Identify which cell holds the provided text, then report its [X, Y] central coordinate. 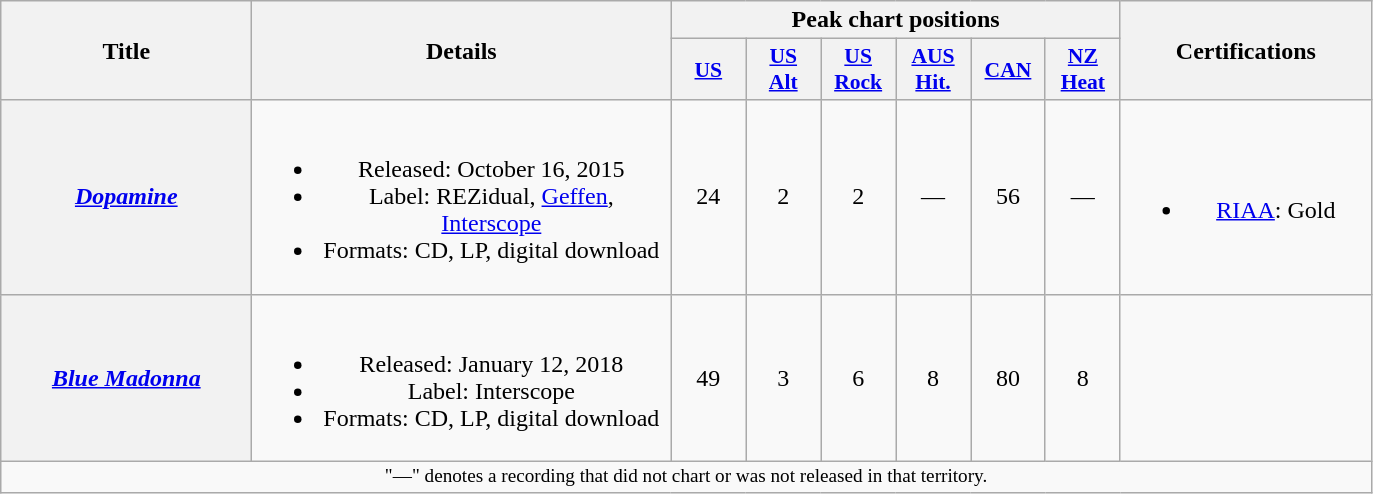
NZHeat [1082, 70]
80 [1008, 378]
49 [708, 378]
US [708, 70]
24 [708, 197]
3 [784, 378]
Title [126, 50]
USAlt [784, 70]
56 [1008, 197]
Released: October 16, 2015Label: REZidual, Geffen, InterscopeFormats: CD, LP, digital download [462, 197]
Certifications [1246, 50]
Released: January 12, 2018Label: InterscopeFormats: CD, LP, digital download [462, 378]
RIAA: Gold [1246, 197]
Blue Madonna [126, 378]
USRock [858, 70]
Dopamine [126, 197]
Peak chart positions [896, 20]
6 [858, 378]
AUSHit. [934, 70]
CAN [1008, 70]
"—" denotes a recording that did not chart or was not released in that territory. [686, 477]
Details [462, 50]
